For the text-containing cell, return its midpoint in [X, Y] coordinate format. 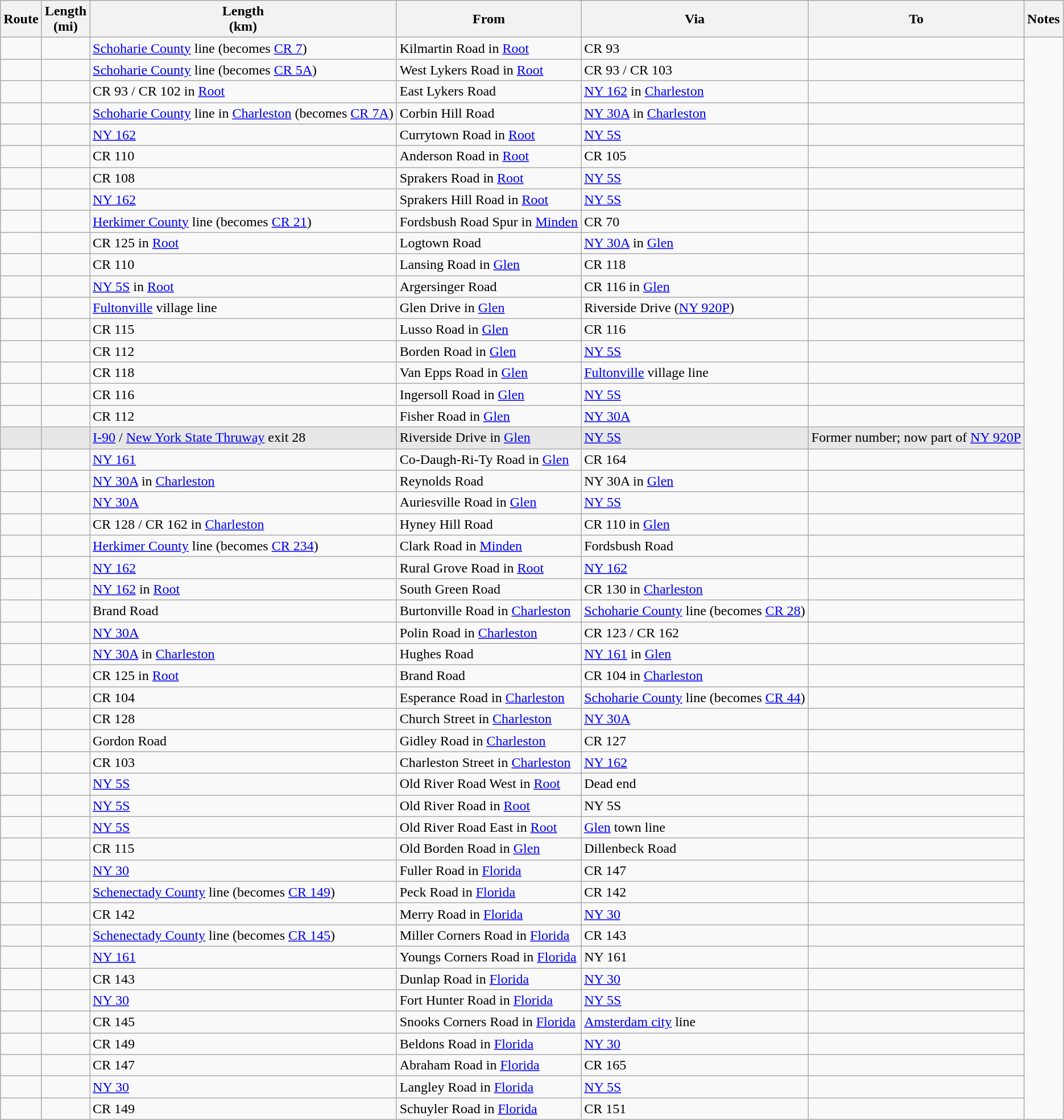
NY 161 in Glen [695, 654]
Currytown Road in Root [488, 135]
Via [695, 19]
Route [21, 19]
Old River Road in Root [488, 806]
Old River Road East in Root [488, 827]
Van Epps Road in Glen [488, 373]
Length(km) [243, 19]
South Green Road [488, 589]
CR 130 in Charleston [695, 589]
Riverside Drive in Glen [488, 438]
CR 127 [695, 741]
Corbin Hill Road [488, 113]
Sprakers Road in Root [488, 178]
CR 128 [243, 719]
NY 162 in Root [243, 589]
Beldons Road in Florida [488, 1044]
Schuyler Road in Florida [488, 1109]
Fordsbush Road Spur in Minden [488, 221]
NY 5S in Root [243, 286]
CR 108 [243, 178]
Fisher Road in Glen [488, 416]
Co-Daugh-Ri-Ty Road in Glen [488, 459]
Former number; now part of NY 920P [916, 438]
Glen town line [695, 827]
Schoharie County line (becomes CR 28) [695, 611]
CR 104 in Charleston [695, 676]
Langley Road in Florida [488, 1087]
Fort Hunter Road in Florida [488, 1001]
Auriesville Road in Glen [488, 503]
Sprakers Hill Road in Root [488, 200]
Schoharie County line (becomes CR 5A) [243, 70]
To [916, 19]
CR 123 / CR 162 [695, 633]
Schenectady County line (becomes CR 149) [243, 892]
Herkimer County line (becomes CR 234) [243, 546]
Reynolds Road [488, 481]
Polin Road in Charleston [488, 633]
Kilmartin Road in Root [488, 48]
Lansing Road in Glen [488, 264]
Notes [1044, 19]
I-90 / New York State Thruway exit 28 [243, 438]
Snooks Corners Road in Florida [488, 1022]
Old Borden Road in Glen [488, 849]
Ingersoll Road in Glen [488, 395]
CR 103 [243, 762]
CR 128 / CR 162 in Charleston [243, 524]
CR 151 [695, 1109]
NY 162 in Charleston [695, 92]
Schoharie County line (becomes CR 7) [243, 48]
CR 93 / CR 103 [695, 70]
CR 165 [695, 1065]
Burtonville Road in Charleston [488, 611]
Peck Road in Florida [488, 892]
Logtown Road [488, 243]
West Lykers Road in Root [488, 70]
Church Street in Charleston [488, 719]
CR 93 [695, 48]
Gordon Road [243, 741]
From [488, 19]
Borden Road in Glen [488, 351]
Lusso Road in Glen [488, 330]
CR 110 in Glen [695, 524]
Schenectady County line (becomes CR 145) [243, 935]
CR 104 [243, 698]
CR 116 in Glen [695, 286]
Miller Corners Road in Florida [488, 935]
Hyney Hill Road [488, 524]
CR 164 [695, 459]
Anderson Road in Root [488, 156]
Glen Drive in Glen [488, 308]
Gidley Road in Charleston [488, 741]
Fordsbush Road [695, 546]
CR 105 [695, 156]
Youngs Corners Road in Florida [488, 957]
Abraham Road in Florida [488, 1065]
CR 70 [695, 221]
Clark Road in Minden [488, 546]
Schoharie County line (becomes CR 44) [695, 698]
Esperance Road in Charleston [488, 698]
Old River Road West in Root [488, 784]
Argersinger Road [488, 286]
Herkimer County line (becomes CR 21) [243, 221]
Merry Road in Florida [488, 914]
Fuller Road in Florida [488, 870]
Dead end [695, 784]
Hughes Road [488, 654]
Riverside Drive (NY 920P) [695, 308]
Dunlap Road in Florida [488, 978]
Dillenbeck Road [695, 849]
CR 145 [243, 1022]
Amsterdam city line [695, 1022]
East Lykers Road [488, 92]
Rural Grove Road in Root [488, 567]
CR 93 / CR 102 in Root [243, 92]
Schoharie County line in Charleston (becomes CR 7A) [243, 113]
Length(mi) [65, 19]
Charleston Street in Charleston [488, 762]
